From the cell containing the given text, extract its center point as [X, Y] coordinate. 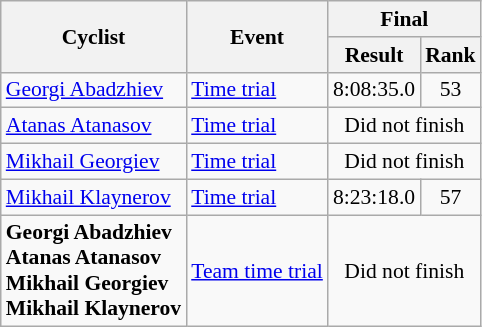
Rank [450, 55]
Georgi Abadzhiev Atanas Atanasov Mikhail Georgiev Mikhail Klaynerov [94, 271]
Team time trial [257, 271]
Result [374, 55]
Final [404, 19]
Event [257, 36]
8:23:18.0 [374, 197]
57 [450, 197]
Atanas Atanasov [94, 126]
Mikhail Georgiev [94, 162]
53 [450, 90]
Cyclist [94, 36]
8:08:35.0 [374, 90]
Mikhail Klaynerov [94, 197]
Georgi Abadzhiev [94, 90]
